Capture the cell that displays the provided text and extract its [x, y] central coordinate. 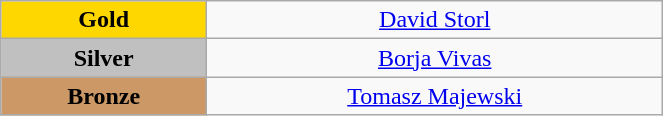
Borja Vivas [435, 58]
Bronze [104, 96]
Gold [104, 20]
Silver [104, 58]
David Storl [435, 20]
Tomasz Majewski [435, 96]
